Return the [X, Y] coordinate for the center point of the cell that contains the specified text.  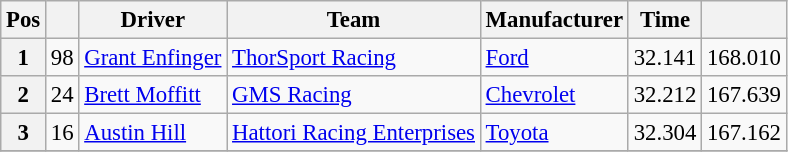
Team [354, 20]
32.141 [664, 58]
Austin Hill [153, 133]
32.304 [664, 133]
Pos [24, 20]
Time [664, 20]
32.212 [664, 95]
168.010 [744, 58]
167.162 [744, 133]
16 [62, 133]
GMS Racing [354, 95]
1 [24, 58]
Hattori Racing Enterprises [354, 133]
2 [24, 95]
Ford [554, 58]
3 [24, 133]
Driver [153, 20]
Toyota [554, 133]
24 [62, 95]
98 [62, 58]
Grant Enfinger [153, 58]
Chevrolet [554, 95]
ThorSport Racing [354, 58]
Manufacturer [554, 20]
167.639 [744, 95]
Brett Moffitt [153, 95]
